Detect which cell encompasses the target text, then output its (X, Y) center coordinate. 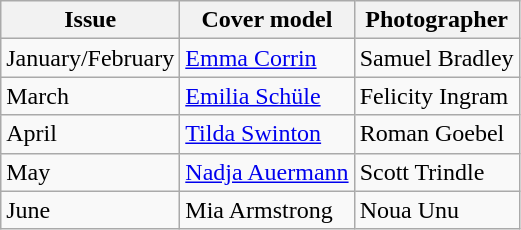
Photographer (436, 20)
May (90, 172)
January/February (90, 58)
Noua Unu (436, 210)
Mia Armstrong (267, 210)
Issue (90, 20)
April (90, 134)
June (90, 210)
Felicity Ingram (436, 96)
Samuel Bradley (436, 58)
Emilia Schüle (267, 96)
Cover model (267, 20)
Scott Trindle (436, 172)
March (90, 96)
Tilda Swinton (267, 134)
Emma Corrin (267, 58)
Nadja Auermann (267, 172)
Roman Goebel (436, 134)
